Detect which cell encompasses the target text, then output its [X, Y] center coordinate. 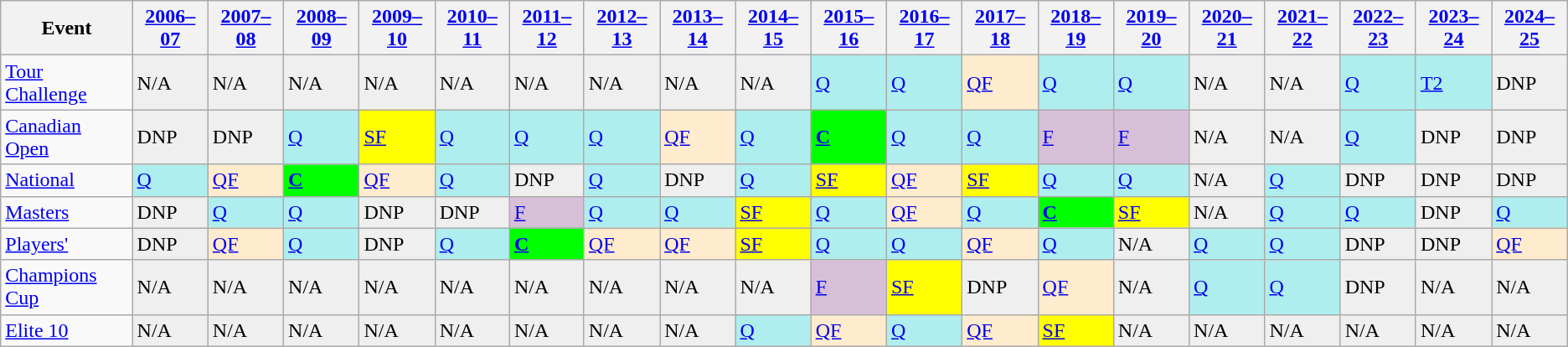
2024–25 [1529, 28]
2011–12 [546, 28]
2021–22 [1302, 28]
2016–17 [924, 28]
Players' [67, 244]
Masters [67, 212]
Elite 10 [67, 330]
T2 [1453, 82]
2008–09 [322, 28]
2023–24 [1453, 28]
Champions Cup [67, 287]
Tour Challenge [67, 82]
2017–18 [1000, 28]
2009–10 [397, 28]
Canadian Open [67, 137]
2012–13 [622, 28]
2014–15 [773, 28]
2019–20 [1151, 28]
2006–07 [170, 28]
2018–19 [1075, 28]
2022–23 [1378, 28]
2020–21 [1227, 28]
2007–08 [245, 28]
2010–11 [472, 28]
2013–14 [698, 28]
Event [67, 28]
National [67, 180]
2015–16 [848, 28]
